Return the [X, Y] coordinate for the center point of the cell that contains the specified text.  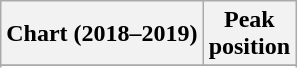
Peakposition [249, 34]
Chart (2018–2019) [102, 34]
